Determine the [x, y] coordinate at the center of the cell enclosing the given text.  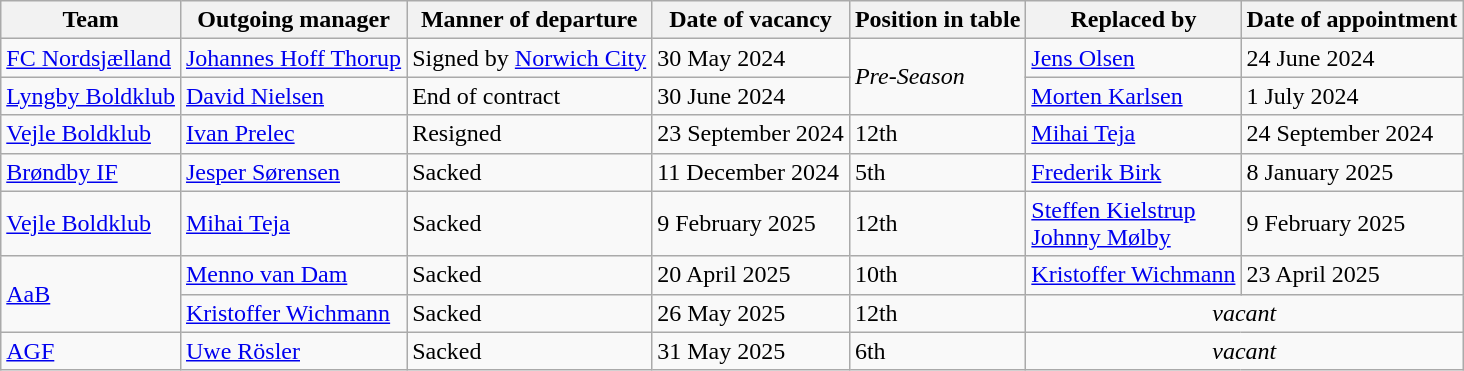
24 June 2024 [1352, 58]
David Nielsen [293, 96]
AGF [91, 351]
Frederik Birk [1134, 172]
Position in table [937, 20]
Jens Olsen [1134, 58]
10th [937, 275]
Menno van Dam [293, 275]
Steffen Kielstrup Johnny Mølby [1134, 224]
Replaced by [1134, 20]
30 May 2024 [751, 58]
FC Nordsjælland [91, 58]
Outgoing manager [293, 20]
8 January 2025 [1352, 172]
1 July 2024 [1352, 96]
Lyngby Boldklub [91, 96]
Uwe Rösler [293, 351]
23 April 2025 [1352, 275]
Johannes Hoff Thorup [293, 58]
AaB [91, 294]
Morten Karlsen [1134, 96]
End of contract [530, 96]
Date of vacancy [751, 20]
31 May 2025 [751, 351]
Manner of departure [530, 20]
Resigned [530, 134]
Brøndby IF [91, 172]
26 May 2025 [751, 313]
Ivan Prelec [293, 134]
23 September 2024 [751, 134]
30 June 2024 [751, 96]
Jesper Sørensen [293, 172]
6th [937, 351]
11 December 2024 [751, 172]
Team [91, 20]
24 September 2024 [1352, 134]
20 April 2025 [751, 275]
Pre-Season [937, 77]
Date of appointment [1352, 20]
Signed by Norwich City [530, 58]
5th [937, 172]
